For the text-containing cell, return its midpoint in (X, Y) coordinate format. 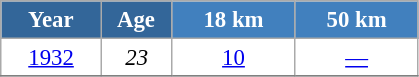
Age (136, 20)
23 (136, 58)
50 km (356, 20)
Year (52, 20)
1932 (52, 58)
— (356, 58)
10 (234, 58)
18 km (234, 20)
